Scan for the cell matching the given text and deliver its [X, Y] coordinate at center. 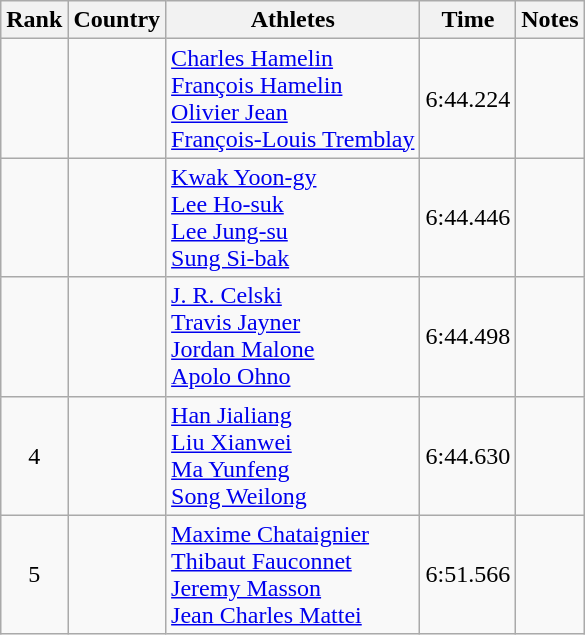
Kwak Yoon-gy Lee Ho-suk Lee Jung-su Sung Si-bak [293, 218]
5 [34, 574]
Athletes [293, 20]
4 [34, 456]
Maxime Chataignier Thibaut Fauconnet Jeremy Masson Jean Charles Mattei [293, 574]
Charles Hamelin François Hamelin Olivier Jean François-Louis Tremblay [293, 98]
Notes [550, 20]
6:44.446 [468, 218]
6:51.566 [468, 574]
6:44.498 [468, 336]
Time [468, 20]
Country [117, 20]
6:44.630 [468, 456]
Rank [34, 20]
6:44.224 [468, 98]
J. R. Celski Travis Jayner Jordan Malone Apolo Ohno [293, 336]
Han Jialiang Liu Xianwei Ma Yunfeng Song Weilong [293, 456]
